For the text-containing cell, return its midpoint in [x, y] coordinate format. 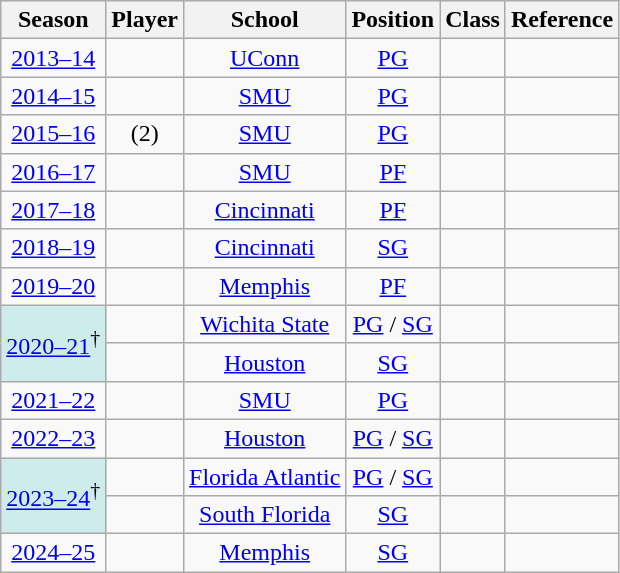
Reference [562, 20]
Class [473, 20]
UConn [265, 58]
Player [145, 20]
Wichita State [265, 324]
2024–25 [54, 553]
2017–18 [54, 210]
Season [54, 20]
2019–20 [54, 286]
2018–19 [54, 248]
2015–16 [54, 134]
2020–21† [54, 343]
2016–17 [54, 172]
School [265, 20]
South Florida [265, 515]
2014–15 [54, 96]
(2) [145, 134]
Florida Atlantic [265, 477]
2013–14 [54, 58]
2021–22 [54, 400]
2022–23 [54, 438]
Position [393, 20]
2023–24† [54, 496]
